Detect which cell encompasses the target text, then output its [x, y] center coordinate. 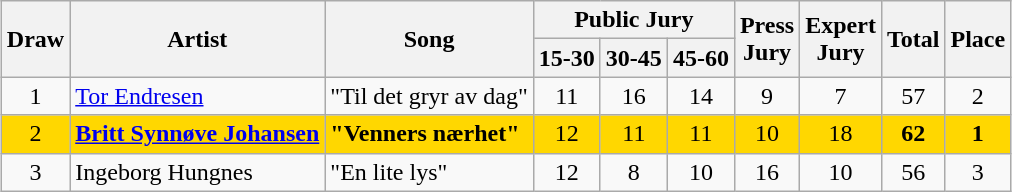
Song [429, 39]
Draw [35, 39]
18 [841, 134]
Place [978, 39]
14 [700, 96]
30-45 [634, 58]
"Til det gryr av dag" [429, 96]
Public Jury [634, 20]
Britt Synnøve Johansen [198, 134]
ExpertJury [841, 39]
15-30 [566, 58]
Tor Endresen [198, 96]
56 [913, 172]
9 [766, 96]
Total [913, 39]
62 [913, 134]
"Venners nærhet" [429, 134]
57 [913, 96]
8 [634, 172]
Ingeborg Hungnes [198, 172]
7 [841, 96]
45-60 [700, 58]
Artist [198, 39]
"En lite lys" [429, 172]
PressJury [766, 39]
